Search for the cell housing the specified text and yield its (X, Y) center coordinate. 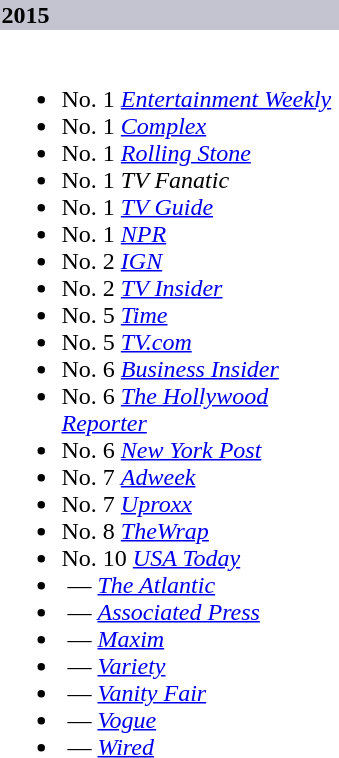
2015 (170, 15)
